Return the (x, y) coordinate for the center point of the cell that contains the specified text.  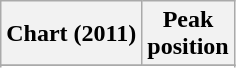
Peakposition (188, 34)
Chart (2011) (72, 34)
